Output the [X, Y] coordinate of the center of the cell containing the given text.  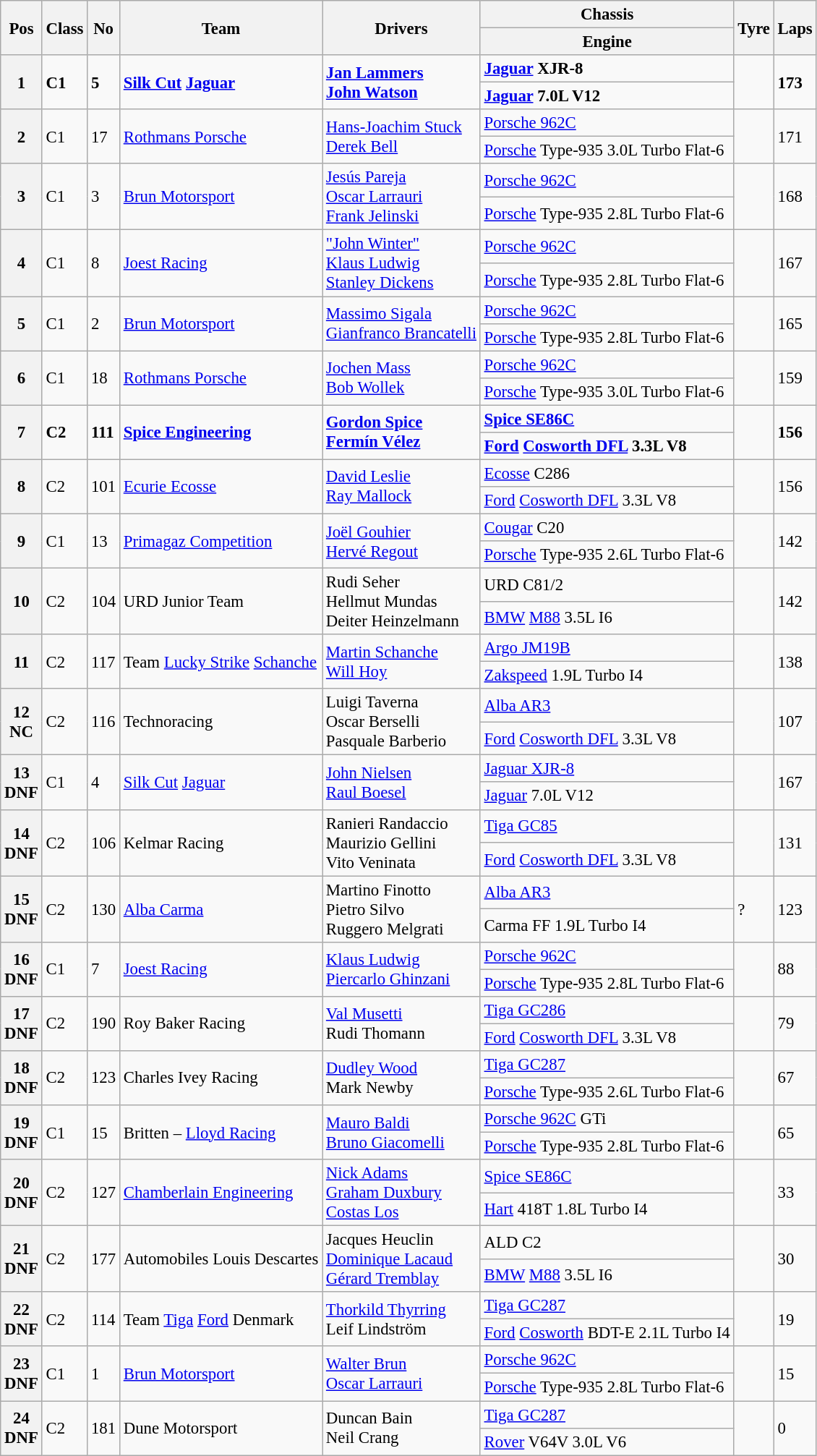
117 [104, 661]
Joël Gouhier Hervé Regout [402, 541]
Engine [607, 42]
Britten – Lloyd Racing [221, 1133]
19DNF [22, 1133]
Nick Adams Graham Duxbury Costas Los [402, 1193]
Argo JM19B [607, 648]
Rudi Seher Hellmut Mundas Deiter Heinzelmann [402, 602]
Pos [22, 27]
Jochen Mass Bob Wollek [402, 378]
127 [104, 1193]
Alba Carma [221, 909]
Zakspeed 1.9L Turbo I4 [607, 676]
? [753, 909]
Luigi Taverna Oscar Berselli Pasquale Barberio [402, 722]
Mauro Baldi Bruno Giacomelli [402, 1133]
Rover V64V 3.0L V6 [607, 1442]
Ecurie Ecosse [221, 486]
Cougar C20 [607, 527]
131 [795, 843]
15DNF [22, 909]
Jacques Heuclin Dominique Lacaud Gérard Tremblay [402, 1259]
Drivers [402, 27]
Ecosse C286 [607, 473]
Automobiles Louis Descartes [221, 1259]
159 [795, 378]
Tyre [753, 27]
Technoracing [221, 722]
Primagaz Competition [221, 541]
Hans-Joachim Stuck Derek Bell [402, 136]
John Nielsen Raul Boesel [402, 783]
Martino Finotto Pietro Silvo Ruggero Melgrati [402, 909]
104 [104, 602]
Martin Schanche Will Hoy [402, 661]
Carma FF 1.9L Turbo I4 [607, 926]
Team Lucky Strike Schanche [221, 661]
116 [104, 722]
Porsche 962C GTi [607, 1119]
Dudley Wood Mark Newby [402, 1078]
79 [795, 1024]
23DNF [22, 1374]
17DNF [22, 1024]
Tiga GC85 [607, 826]
18 [104, 378]
30 [795, 1259]
114 [104, 1319]
24DNF [22, 1428]
177 [104, 1259]
"John Winter" Klaus Ludwig Stanley Dickens [402, 263]
ALD C2 [607, 1243]
165 [795, 324]
Walter Brun Oscar Larrauri [402, 1374]
168 [795, 197]
0 [795, 1428]
Team [221, 27]
65 [795, 1133]
10 [22, 602]
18DNF [22, 1078]
173 [795, 82]
88 [795, 969]
20DNF [22, 1193]
171 [795, 136]
URD Junior Team [221, 602]
Team Tiga Ford Denmark [221, 1319]
David Leslie Ray Mallock [402, 486]
17 [104, 136]
6 [22, 378]
Chamberlain Engineering [221, 1193]
Ranieri Randaccio Maurizio Gellini Vito Veninata [402, 843]
Chassis [607, 14]
Tiga GC286 [607, 1010]
Klaus Ludwig Piercarlo Ghinzani [402, 969]
Gordon Spice Fermín Vélez [402, 433]
Val Musetti Rudi Thomann [402, 1024]
No [104, 27]
181 [104, 1428]
Charles Ivey Racing [221, 1078]
Jan Lammers John Watson [402, 82]
Dune Motorsport [221, 1428]
16DNF [22, 969]
Ford Cosworth BDT-E 2.1L Turbo I4 [607, 1333]
101 [104, 486]
33 [795, 1193]
13DNF [22, 783]
Thorkild Thyrring Leif Lindström [402, 1319]
Spice Engineering [221, 433]
111 [104, 433]
13 [104, 541]
9 [22, 541]
67 [795, 1078]
107 [795, 722]
22DNF [22, 1319]
Roy Baker Racing [221, 1024]
130 [104, 909]
19 [795, 1319]
Massimo Sigala Gianfranco Brancatelli [402, 324]
190 [104, 1024]
138 [795, 661]
Duncan Bain Neil Crang [402, 1428]
URD C81/2 [607, 585]
11 [22, 661]
Kelmar Racing [221, 843]
106 [104, 843]
Class [65, 27]
12NC [22, 722]
14DNF [22, 843]
21DNF [22, 1259]
Laps [795, 27]
Jesús Pareja Oscar Larrauri Frank Jelinski [402, 197]
Hart 418T 1.8L Turbo I4 [607, 1209]
